Return [x, y] of the center of cell containing provided text 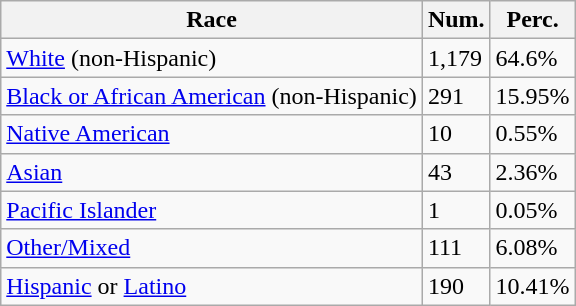
Num. [456, 20]
Asian [212, 172]
111 [456, 248]
1 [456, 210]
Other/Mixed [212, 248]
43 [456, 172]
Race [212, 20]
6.08% [532, 248]
Black or African American (non-Hispanic) [212, 96]
15.95% [532, 96]
10 [456, 134]
0.55% [532, 134]
Hispanic or Latino [212, 286]
1,179 [456, 58]
Pacific Islander [212, 210]
190 [456, 286]
64.6% [532, 58]
2.36% [532, 172]
White (non-Hispanic) [212, 58]
Perc. [532, 20]
0.05% [532, 210]
291 [456, 96]
Native American [212, 134]
10.41% [532, 286]
